Scan for the cell matching the given text and deliver its [X, Y] coordinate at center. 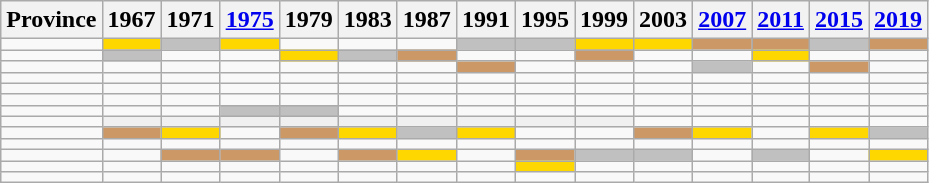
2019 [898, 20]
1975 [250, 20]
1971 [190, 20]
2015 [838, 20]
1979 [308, 20]
1991 [486, 20]
1967 [132, 20]
1999 [604, 20]
2003 [664, 20]
2011 [781, 20]
1995 [544, 20]
1983 [368, 20]
2007 [722, 20]
1987 [426, 20]
Province [52, 20]
